Find where the given text appears and provide that cell's center as (x, y) coordinate. 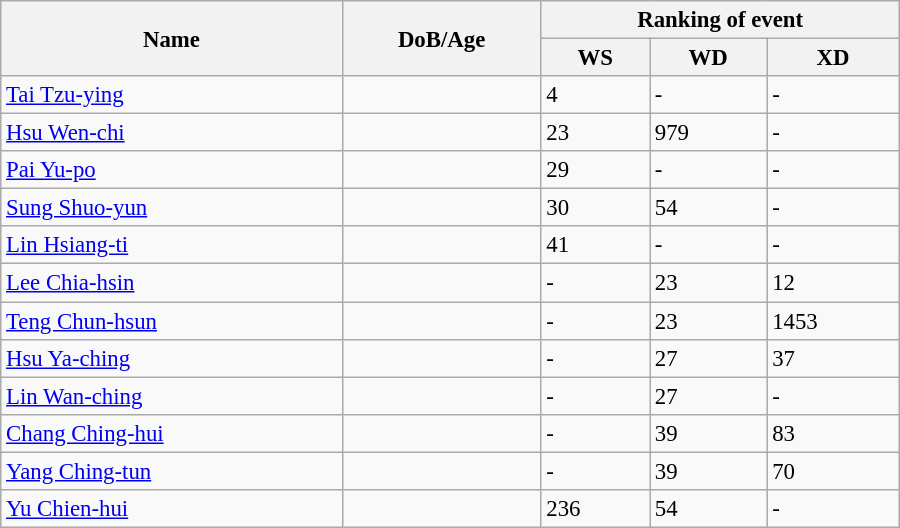
Lin Wan-ching (172, 396)
Tai Tzu-ying (172, 95)
Yu Chien-hui (172, 509)
Lee Chia-hsin (172, 283)
XD (833, 58)
1453 (833, 321)
Ranking of event (720, 20)
WS (595, 58)
41 (595, 245)
236 (595, 509)
Hsu Wen-chi (172, 133)
Teng Chun-hsun (172, 321)
12 (833, 283)
Chang Ching-hui (172, 433)
Lin Hsiang-ti (172, 245)
DoB/Age (442, 38)
4 (595, 95)
979 (708, 133)
WD (708, 58)
Yang Ching-tun (172, 471)
Pai Yu-po (172, 170)
37 (833, 358)
Name (172, 38)
30 (595, 208)
Hsu Ya-ching (172, 358)
Sung Shuo-yun (172, 208)
70 (833, 471)
29 (595, 170)
83 (833, 433)
